Provide the (X, Y) coordinate of the cell's center where the given text is located.  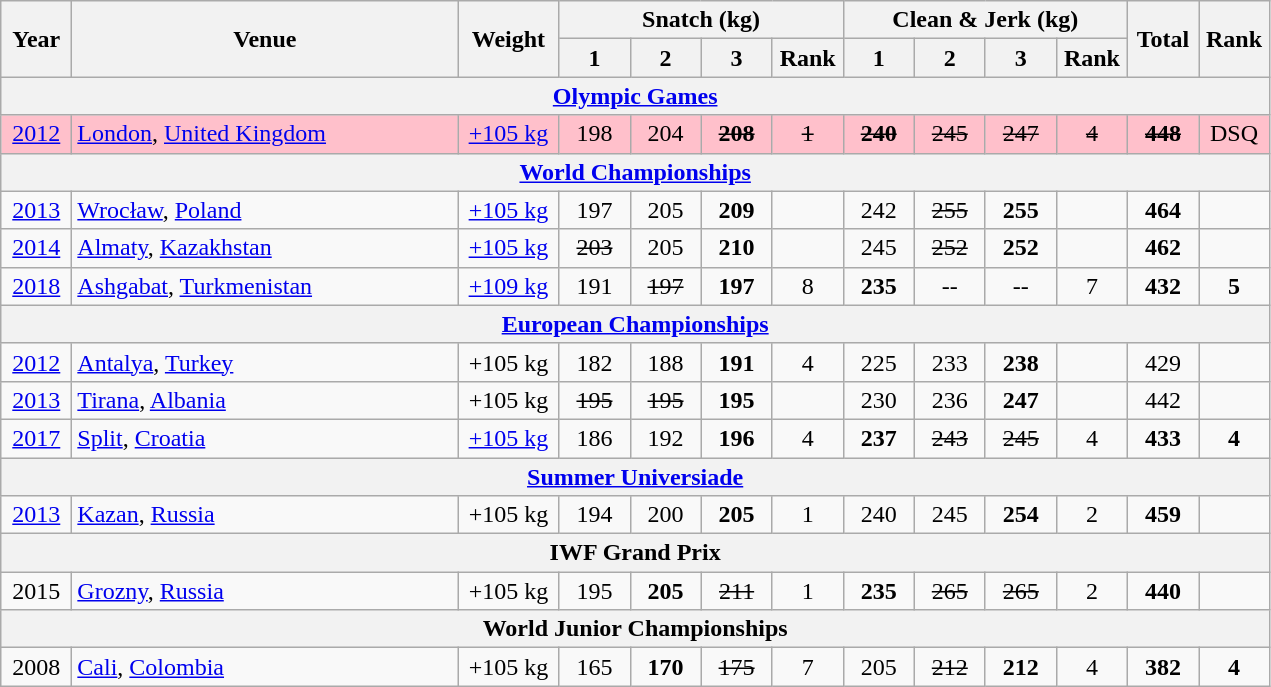
Venue (265, 39)
243 (950, 438)
203 (594, 248)
Weight (508, 39)
237 (878, 438)
211 (736, 591)
2014 (36, 248)
+109 kg (508, 286)
382 (1162, 667)
Kazan, Russia (265, 515)
Tirana, Albania (265, 400)
Antalya, Turkey (265, 362)
442 (1162, 400)
194 (594, 515)
188 (666, 362)
IWF Grand Prix (636, 553)
238 (1020, 362)
230 (878, 400)
Almaty, Kazakhstan (265, 248)
182 (594, 362)
2015 (36, 591)
175 (736, 667)
8 (808, 286)
170 (666, 667)
236 (950, 400)
440 (1162, 591)
208 (736, 134)
Summer Universiade (636, 477)
225 (878, 362)
198 (594, 134)
Ashgabat, Turkmenistan (265, 286)
Wrocław, Poland (265, 210)
429 (1162, 362)
254 (1020, 515)
2008 (36, 667)
209 (736, 210)
433 (1162, 438)
2018 (36, 286)
204 (666, 134)
5 (1234, 286)
186 (594, 438)
Cali, Colombia (265, 667)
165 (594, 667)
Grozny, Russia (265, 591)
464 (1162, 210)
World Junior Championships (636, 629)
DSQ (1234, 134)
2017 (36, 438)
196 (736, 438)
Snatch (kg) (701, 20)
448 (1162, 134)
Clean & Jerk (kg) (985, 20)
462 (1162, 248)
210 (736, 248)
192 (666, 438)
Split, Croatia (265, 438)
Total (1162, 39)
459 (1162, 515)
World Championships (636, 172)
Year (36, 39)
London, United Kingdom (265, 134)
200 (666, 515)
242 (878, 210)
233 (950, 362)
432 (1162, 286)
Olympic Games (636, 96)
European Championships (636, 324)
